From the cell containing the given text, extract its center point as (x, y) coordinate. 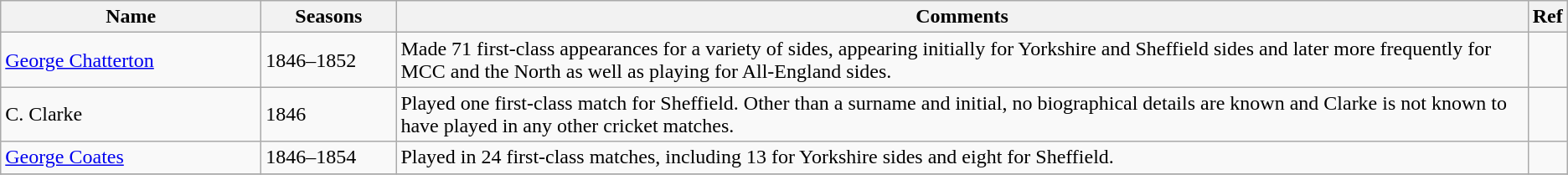
Name (131, 17)
Ref (1548, 17)
C. Clarke (131, 114)
1846–1852 (328, 60)
Comments (962, 17)
Seasons (328, 17)
George Coates (131, 157)
1846 (328, 114)
Played in 24 first-class matches, including 13 for Yorkshire sides and eight for Sheffield. (962, 157)
1846–1854 (328, 157)
George Chatterton (131, 60)
